Output the [X, Y] coordinate of the center of the cell containing the given text.  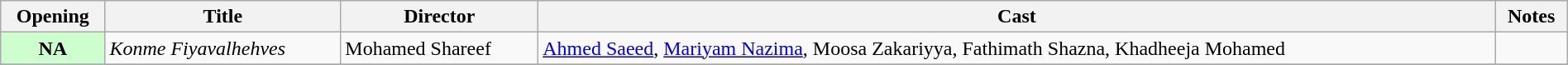
Director [440, 17]
Title [223, 17]
Konme Fiyavalhehves [223, 48]
Opening [53, 17]
Notes [1532, 17]
Ahmed Saeed, Mariyam Nazima, Moosa Zakariyya, Fathimath Shazna, Khadheeja Mohamed [1017, 48]
Cast [1017, 17]
Mohamed Shareef [440, 48]
NA [53, 48]
